Return the (x, y) coordinate for the center point of the cell that contains the specified text.  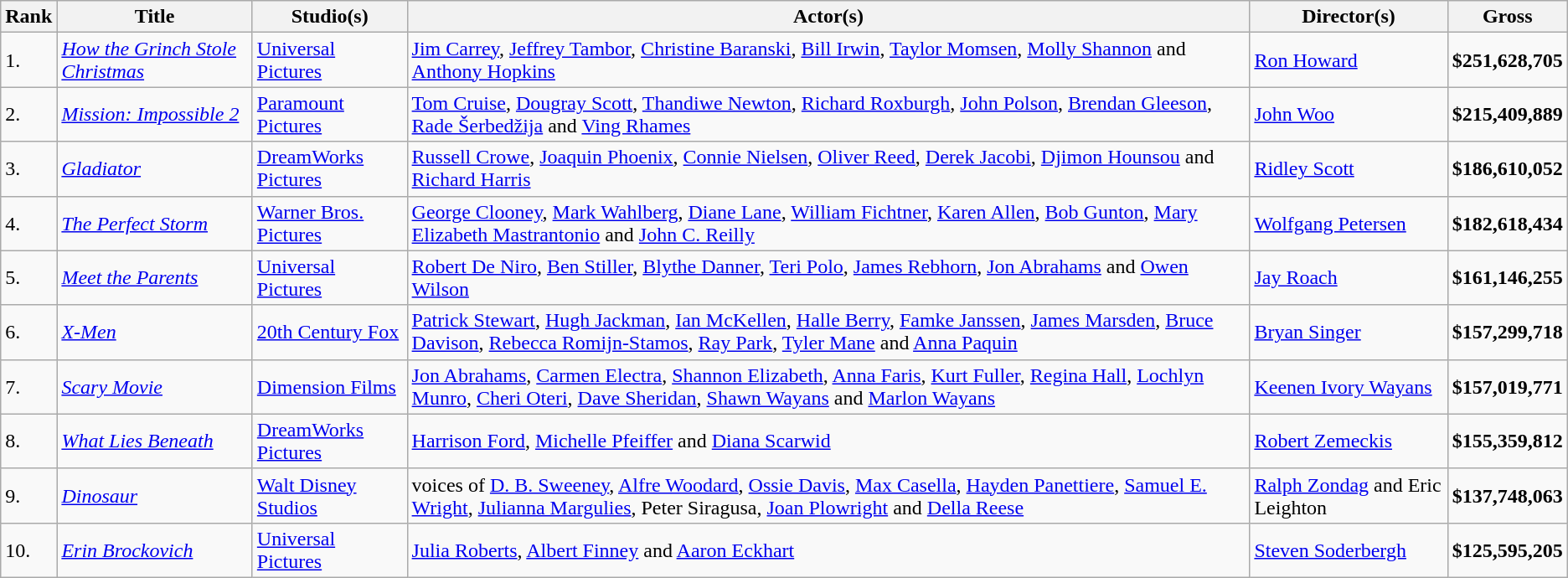
Harrison Ford, Michelle Pfeiffer and Diana Scarwid (828, 441)
Title (154, 17)
Director(s) (1349, 17)
Keenen Ivory Wayans (1349, 387)
Bryan Singer (1349, 332)
Actor(s) (828, 17)
$157,299,718 (1508, 332)
Robert Zemeckis (1349, 441)
Paramount Pictures (330, 114)
3. (28, 169)
$157,019,771 (1508, 387)
John Woo (1349, 114)
Studio(s) (330, 17)
Walt Disney Studios (330, 496)
George Clooney, Mark Wahlberg, Diane Lane, William Fichtner, Karen Allen, Bob Gunton, Mary Elizabeth Mastrantonio and John C. Reilly (828, 223)
Dimension Films (330, 387)
8. (28, 441)
What Lies Beneath (154, 441)
$215,409,889 (1508, 114)
Meet the Parents (154, 278)
Ron Howard (1349, 60)
6. (28, 332)
$137,748,063 (1508, 496)
20th Century Fox (330, 332)
Julia Roberts, Albert Finney and Aaron Eckhart (828, 550)
How the Grinch Stole Christmas (154, 60)
Ralph Zondag and Eric Leighton (1349, 496)
7. (28, 387)
Gladiator (154, 169)
Erin Brockovich (154, 550)
$186,610,052 (1508, 169)
Gross (1508, 17)
Warner Bros. Pictures (330, 223)
Wolfgang Petersen (1349, 223)
Tom Cruise, Dougray Scott, Thandiwe Newton, Richard Roxburgh, John Polson, Brendan Gleeson, Rade Šerbedžija and Ving Rhames (828, 114)
Russell Crowe, Joaquin Phoenix, Connie Nielsen, Oliver Reed, Derek Jacobi, Djimon Hounsou and Richard Harris (828, 169)
Rank (28, 17)
10. (28, 550)
$155,359,812 (1508, 441)
Steven Soderbergh (1349, 550)
Jay Roach (1349, 278)
Dinosaur (154, 496)
Mission: Impossible 2 (154, 114)
X-Men (154, 332)
1. (28, 60)
Jim Carrey, Jeffrey Tambor, Christine Baranski, Bill Irwin, Taylor Momsen, Molly Shannon and Anthony Hopkins (828, 60)
$182,618,434 (1508, 223)
$161,146,255 (1508, 278)
4. (28, 223)
2. (28, 114)
The Perfect Storm (154, 223)
Scary Movie (154, 387)
5. (28, 278)
Robert De Niro, Ben Stiller, Blythe Danner, Teri Polo, James Rebhorn, Jon Abrahams and Owen Wilson (828, 278)
$251,628,705 (1508, 60)
Ridley Scott (1349, 169)
$125,595,205 (1508, 550)
9. (28, 496)
